Locate the cell with the specified text and output its [X, Y] center coordinate. 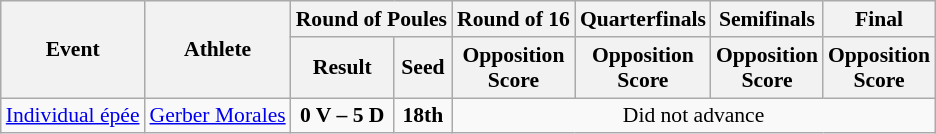
Round of Poules [372, 19]
Did not advance [694, 116]
Quarterfinals [643, 19]
Gerber Morales [218, 116]
Event [73, 50]
Individual épée [73, 116]
18th [423, 116]
Semifinals [767, 19]
Result [342, 68]
Final [879, 19]
Seed [423, 68]
0 V – 5 D [342, 116]
Athlete [218, 50]
Round of 16 [514, 19]
